Output the [x, y] coordinate of the center of the cell containing the given text.  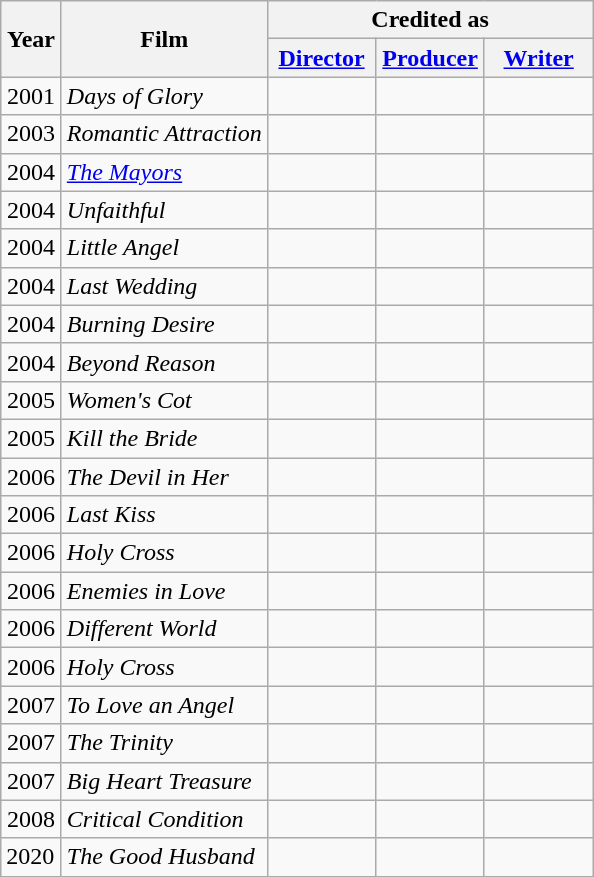
Little Angel [164, 248]
Days of Glory [164, 96]
Beyond Reason [164, 362]
Unfaithful [164, 210]
Big Heart Treasure [164, 781]
2020 [32, 857]
Critical Condition [164, 819]
Romantic Attraction [164, 134]
The Mayors [164, 172]
Director [322, 58]
The Devil in Her [164, 477]
Kill the Bride [164, 438]
2003 [32, 134]
Women's Cot [164, 400]
Last Kiss [164, 515]
To Love an Angel [164, 705]
Last Wedding [164, 286]
Producer [430, 58]
Burning Desire [164, 324]
Year [32, 39]
2008 [32, 819]
The Trinity [164, 743]
2001 [32, 96]
The Good Husband [164, 857]
Enemies in Love [164, 591]
Different World [164, 629]
Film [164, 39]
Credited as [430, 20]
Writer [538, 58]
